Provide the (X, Y) coordinate of the cell's center where the given text is located.  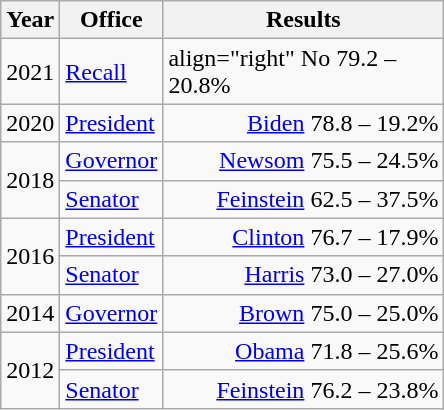
Year (30, 20)
2018 (30, 180)
Biden 78.8 – 19.2% (304, 123)
Clinton 76.7 – 17.9% (304, 237)
Results (304, 20)
2016 (30, 256)
Obama 71.8 – 25.6% (304, 351)
align="right" No 79.2 – 20.8% (304, 72)
Brown 75.0 – 25.0% (304, 313)
2020 (30, 123)
Newsom 75.5 – 24.5% (304, 161)
Recall (112, 72)
Feinstein 76.2 – 23.8% (304, 389)
2014 (30, 313)
Office (112, 20)
2021 (30, 72)
2012 (30, 370)
Feinstein 62.5 – 37.5% (304, 199)
Harris 73.0 – 27.0% (304, 275)
